Identify which cell holds the provided text, then report its [X, Y] central coordinate. 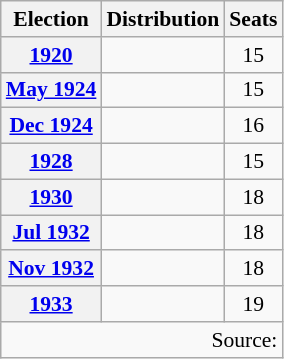
Nov 1932 [52, 269]
1933 [52, 304]
1928 [52, 162]
Election [52, 19]
May 1924 [52, 90]
1920 [52, 55]
Dec 1924 [52, 126]
Jul 1932 [52, 233]
Distribution [162, 19]
1930 [52, 197]
Source: [142, 340]
19 [253, 304]
16 [253, 126]
Seats [253, 19]
